Scan for the cell matching the given text and deliver its (X, Y) coordinate at center. 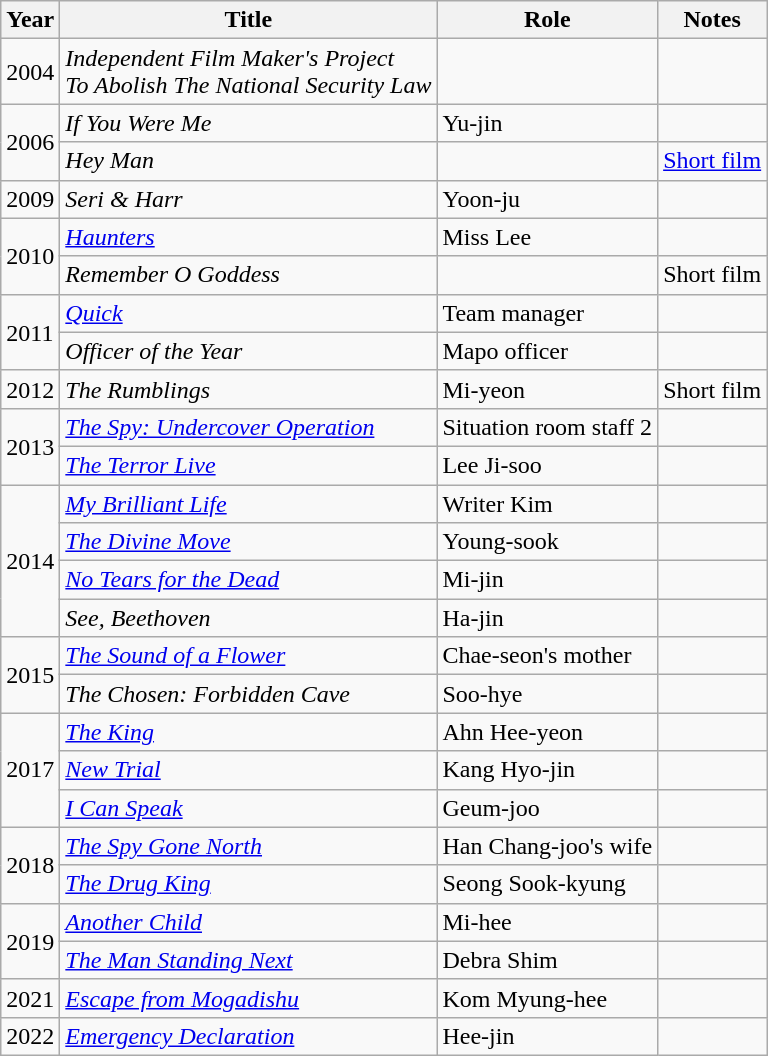
The Spy Gone North (248, 846)
2010 (30, 256)
2009 (30, 199)
The Drug King (248, 884)
The Divine Move (248, 542)
2006 (30, 142)
2013 (30, 446)
2019 (30, 941)
Situation room staff 2 (548, 427)
Escape from Mogadishu (248, 998)
2011 (30, 332)
Remember O Goddess (248, 275)
Seong Sook-kyung (548, 884)
See, Beethoven (248, 618)
I Can Speak (248, 808)
The Spy: Undercover Operation (248, 427)
Title (248, 20)
The King (248, 732)
If You Were Me (248, 123)
The Man Standing Next (248, 960)
Kom Myung-hee (548, 998)
2022 (30, 1036)
Lee Ji-soo (548, 465)
Chae-seon's mother (548, 656)
Another Child (248, 922)
Kang Hyo-jin (548, 770)
2021 (30, 998)
Team manager (548, 313)
Yoon-ju (548, 199)
2018 (30, 865)
2012 (30, 389)
Officer of the Year (248, 351)
Year (30, 20)
Soo-hye (548, 694)
Seri & Harr (248, 199)
Geum-joo (548, 808)
Debra Shim (548, 960)
2015 (30, 675)
Independent Film Maker's ProjectTo Abolish The National Security Law (248, 72)
Ha-jin (548, 618)
Hey Man (248, 161)
Yu-jin (548, 123)
Ahn Hee-yeon (548, 732)
Mapo officer (548, 351)
2017 (30, 770)
Role (548, 20)
The Rumblings (248, 389)
2004 (30, 72)
Young-sook (548, 542)
Haunters (248, 237)
No Tears for the Dead (248, 580)
New Trial (248, 770)
The Chosen: Forbidden Cave (248, 694)
The Sound of a Flower (248, 656)
2014 (30, 560)
Emergency Declaration (248, 1036)
Mi-hee (548, 922)
Mi-jin (548, 580)
Han Chang-joo's wife (548, 846)
Writer Kim (548, 503)
My Brilliant Life (248, 503)
Hee-jin (548, 1036)
Miss Lee (548, 237)
The Terror Live (248, 465)
Quick (248, 313)
Mi-yeon (548, 389)
Notes (712, 20)
